Search for the cell housing the specified text and yield its (X, Y) center coordinate. 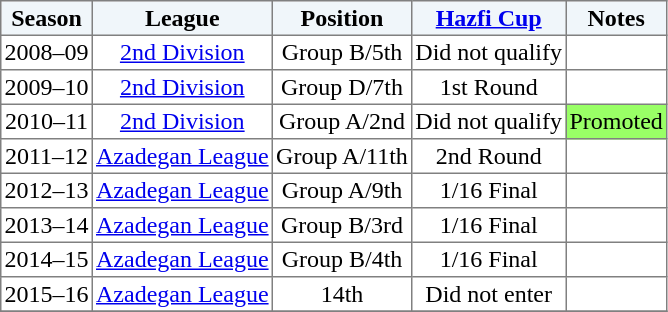
Promoted (616, 121)
Group B/5th (342, 52)
2008–09 (47, 52)
2014–15 (47, 259)
2012–13 (47, 190)
Group B/3rd (342, 225)
Season (47, 18)
Group B/4th (342, 259)
Group A/9th (342, 190)
Position (342, 18)
Notes (616, 18)
1st Round (489, 87)
Did not enter (489, 294)
2009–10 (47, 87)
Group D/7th (342, 87)
Group A/11th (342, 156)
Hazfi Cup (489, 18)
2011–12 (47, 156)
2nd Round (489, 156)
14th (342, 294)
League (182, 18)
2010–11 (47, 121)
2015–16 (47, 294)
Group A/2nd (342, 121)
2013–14 (47, 225)
